Capture the cell that displays the provided text and extract its [x, y] central coordinate. 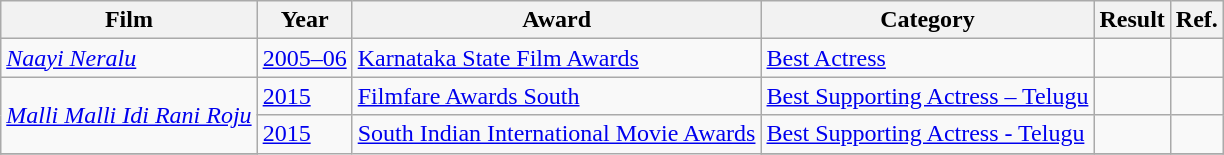
Best Supporting Actress - Telugu [928, 134]
Filmfare Awards South [556, 96]
Award [556, 20]
South Indian International Movie Awards [556, 134]
Film [129, 20]
Malli Malli Idi Rani Roju [129, 115]
Naayi Neralu [129, 58]
2005–06 [304, 58]
Karnataka State Film Awards [556, 58]
Category [928, 20]
Best Actress [928, 58]
Result [1132, 20]
Best Supporting Actress – Telugu [928, 96]
Year [304, 20]
Ref. [1196, 20]
